Return the [x, y] coordinate for the center point of the cell that contains the specified text.  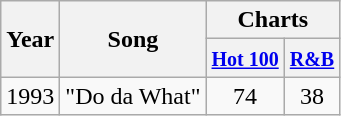
74 [245, 96]
Song [133, 39]
Year [30, 39]
38 [312, 96]
R&B [312, 58]
1993 [30, 96]
"Do da What" [133, 96]
Hot 100 [245, 58]
Charts [273, 20]
